Scan for the cell matching the given text and deliver its [X, Y] coordinate at center. 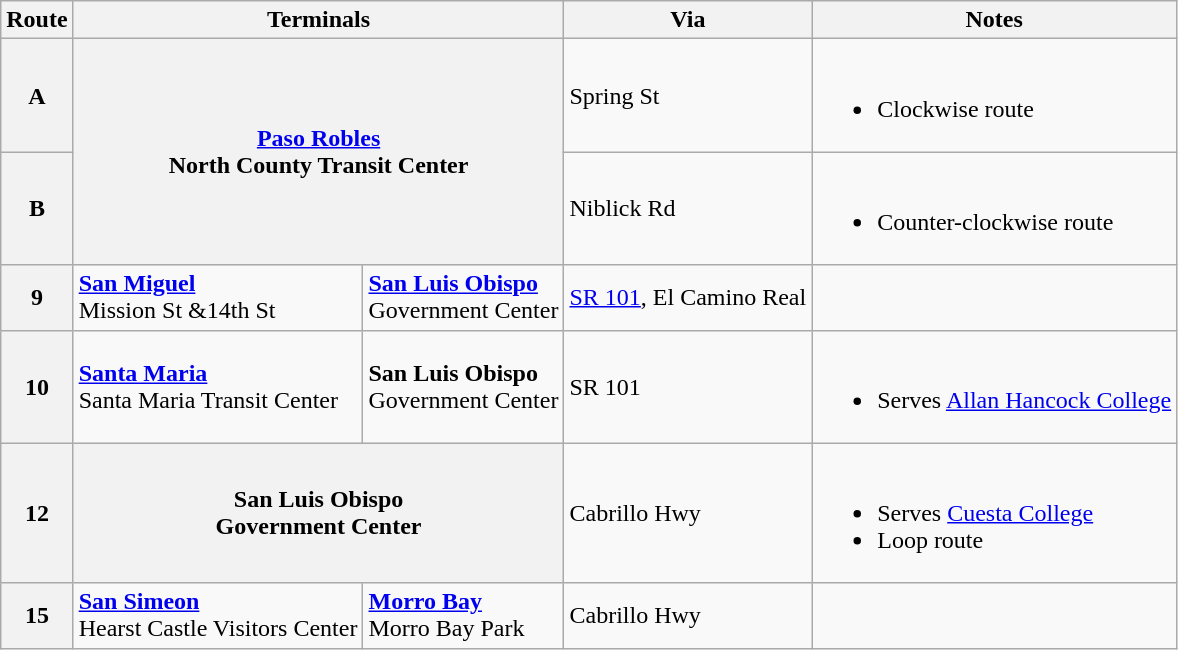
Serves Cuesta CollegeLoop route [994, 513]
Serves Allan Hancock College [994, 386]
15 [37, 616]
12 [37, 513]
B [37, 208]
Terminals [318, 20]
Niblick Rd [688, 208]
Notes [994, 20]
10 [37, 386]
A [37, 96]
Counter-clockwise route [994, 208]
San SimeonHearst Castle Visitors Center [218, 616]
SR 101 [688, 386]
9 [37, 298]
San MiguelMission St &14th St [218, 298]
Morro BayMorro Bay Park [464, 616]
Spring St [688, 96]
Paso RoblesNorth County Transit Center [318, 152]
Santa MariaSanta Maria Transit Center [218, 386]
SR 101, El Camino Real [688, 298]
Via [688, 20]
Clockwise route [994, 96]
Route [37, 20]
